Pinpoint the cell where the given text exists, returning its (x, y) midpoint coordinate. 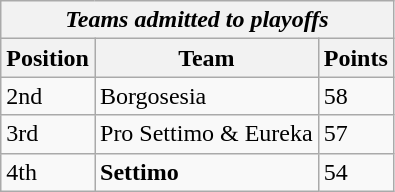
Team (206, 58)
2nd (48, 96)
3rd (48, 134)
Pro Settimo & Eureka (206, 134)
Points (356, 58)
4th (48, 172)
58 (356, 96)
Position (48, 58)
54 (356, 172)
Teams admitted to playoffs (198, 20)
Borgosesia (206, 96)
57 (356, 134)
Settimo (206, 172)
